Locate the cell with the specified text and output its (X, Y) center coordinate. 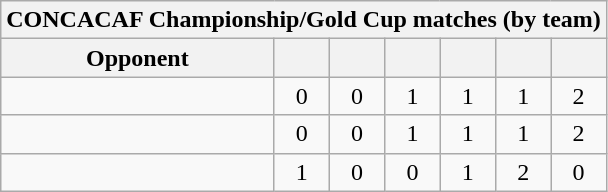
CONCACAF Championship/Gold Cup matches (by team) (304, 20)
Opponent (138, 58)
